Output the (x, y) coordinate of the center of the cell containing the given text.  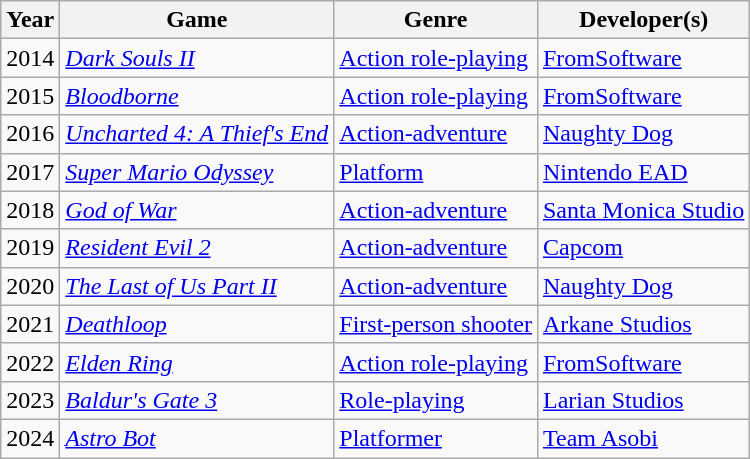
2024 (30, 438)
Developer(s) (643, 20)
Larian Studios (643, 400)
2019 (30, 248)
Team Asobi (643, 438)
2015 (30, 96)
2016 (30, 134)
2022 (30, 362)
Genre (436, 20)
Platformer (436, 438)
2018 (30, 210)
God of War (197, 210)
Game (197, 20)
2017 (30, 172)
2014 (30, 58)
The Last of Us Part II (197, 286)
Astro Bot (197, 438)
Bloodborne (197, 96)
2021 (30, 324)
Role-playing (436, 400)
Platform (436, 172)
2020 (30, 286)
Super Mario Odyssey (197, 172)
Uncharted 4: A Thief's End (197, 134)
Nintendo EAD (643, 172)
Resident Evil 2 (197, 248)
Elden Ring (197, 362)
2023 (30, 400)
Deathloop (197, 324)
Dark Souls II (197, 58)
Arkane Studios (643, 324)
Santa Monica Studio (643, 210)
Baldur's Gate 3 (197, 400)
First-person shooter (436, 324)
Capcom (643, 248)
Year (30, 20)
